Determine the [x, y] coordinate at the center of the cell enclosing the given text.  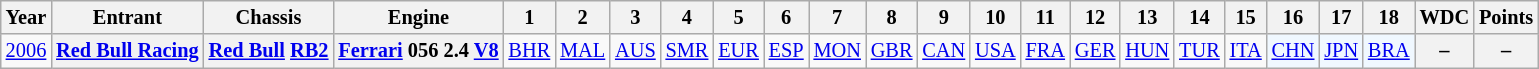
Red Bull Racing [127, 51]
Entrant [127, 17]
Engine [418, 17]
ESP [786, 51]
7 [838, 17]
USA [995, 51]
HUN [1147, 51]
BRA [1389, 51]
11 [1046, 17]
EUR [738, 51]
15 [1246, 17]
SMR [688, 51]
AUS [635, 51]
Year [26, 17]
GBR [892, 51]
WDC [1445, 17]
4 [688, 17]
CHN [1294, 51]
JPN [1341, 51]
17 [1341, 17]
Ferrari 056 2.4 V8 [418, 51]
MON [838, 51]
1 [530, 17]
2006 [26, 51]
CAN [944, 51]
3 [635, 17]
Red Bull RB2 [269, 51]
16 [1294, 17]
GER [1095, 51]
MAL [582, 51]
9 [944, 17]
6 [786, 17]
ITA [1246, 51]
Chassis [269, 17]
BHR [530, 51]
2 [582, 17]
12 [1095, 17]
13 [1147, 17]
FRA [1046, 51]
10 [995, 17]
TUR [1199, 51]
14 [1199, 17]
8 [892, 17]
Points [1506, 17]
18 [1389, 17]
5 [738, 17]
